Detect which cell encompasses the target text, then output its [x, y] center coordinate. 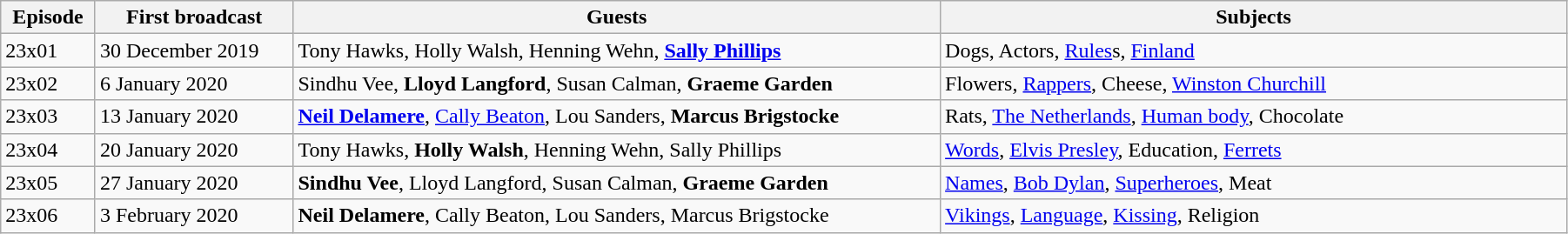
20 January 2020 [194, 150]
Words, Elvis Presley, Education, Ferrets [1254, 150]
Subjects [1254, 17]
13 January 2020 [194, 117]
Guests [617, 17]
30 December 2019 [194, 50]
23x05 [49, 183]
Episode [49, 17]
Dogs, Actors, Ruless, Finland [1254, 50]
Names, Bob Dylan, Superheroes, Meat [1254, 183]
23x02 [49, 84]
23x06 [49, 216]
23x04 [49, 150]
6 January 2020 [194, 84]
First broadcast [194, 17]
Vikings, Language, Kissing, Religion [1254, 216]
23x03 [49, 117]
Flowers, Rappers, Cheese, Winston Churchill [1254, 84]
3 February 2020 [194, 216]
Rats, The Netherlands, Human body, Chocolate [1254, 117]
23x01 [49, 50]
27 January 2020 [194, 183]
